Provide the [x, y] coordinate of the cell's center where the given text is located.  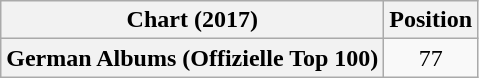
77 [431, 58]
Chart (2017) [192, 20]
Position [431, 20]
German Albums (Offizielle Top 100) [192, 58]
